Provide the (x, y) coordinate of the cell's center where the given text is located.  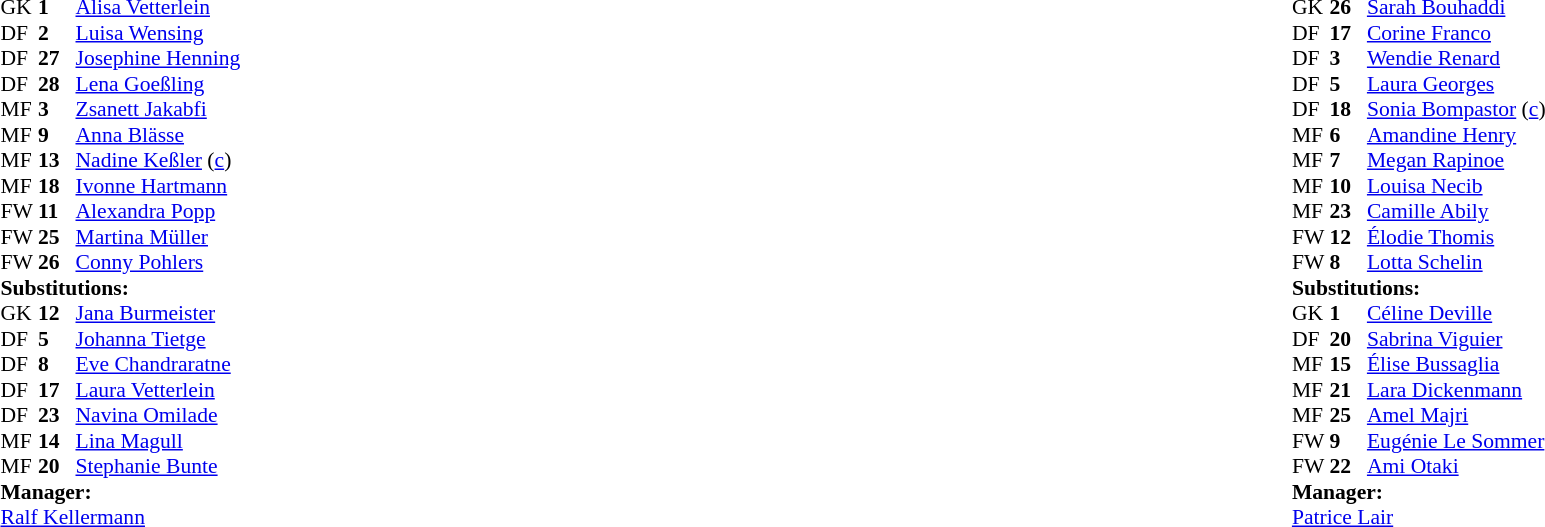
Nadine Keßler (c) (158, 161)
Conny Pohlers (158, 263)
1 (1348, 313)
6 (1348, 135)
22 (1348, 467)
Manager: (120, 492)
Lena Goeßling (158, 84)
7 (1348, 161)
Eve Chandraratne (158, 365)
Zsanett Jakabfi (158, 109)
Johanna Tietge (158, 339)
14 (57, 441)
21 (1348, 390)
Lina Magull (158, 441)
Ivonne Hartmann (158, 186)
Josephine Henning (158, 59)
26 (57, 263)
Substitutions: (120, 288)
Navina Omilade (158, 415)
2 (57, 33)
Luisa Wensing (158, 33)
28 (57, 84)
27 (57, 59)
13 (57, 161)
Jana Burmeister (158, 313)
Martina Müller (158, 237)
Laura Vetterlein (158, 390)
Stephanie Bunte (158, 467)
11 (57, 211)
15 (1348, 365)
Anna Blässe (158, 135)
Alexandra Popp (158, 211)
10 (1348, 186)
